From the cell containing the given text, extract its center point as (x, y) coordinate. 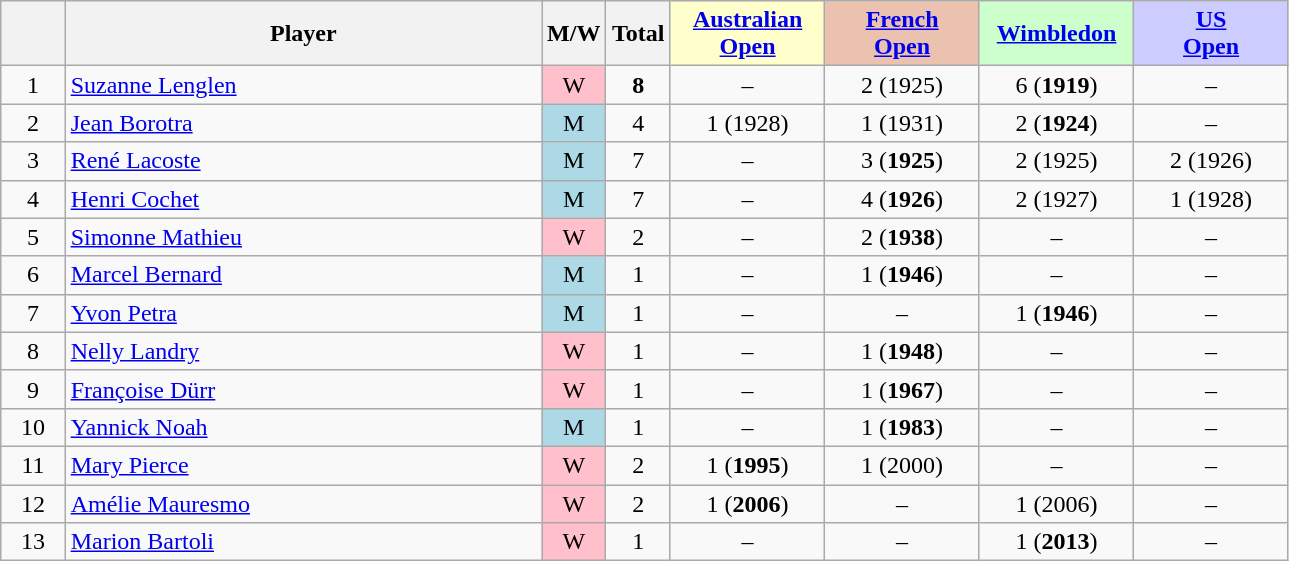
11 (33, 465)
4 (1926) (902, 199)
1 (1995) (747, 465)
1 (2013) (1056, 542)
3 (33, 161)
Player (303, 34)
1 (1948) (902, 351)
Marcel Bernard (303, 275)
10 (33, 427)
6 (1919) (1056, 85)
9 (33, 389)
Jean Borotra (303, 123)
12 (33, 503)
6 (33, 275)
Amélie Mauresmo (303, 503)
Françoise Dürr (303, 389)
Suzanne Lenglen (303, 85)
Mary Pierce (303, 465)
Total (638, 34)
2 (1938) (902, 237)
2 (1924) (1056, 123)
2 (1926) (1212, 161)
René Lacoste (303, 161)
M/W (574, 34)
Yannick Noah (303, 427)
US Open (1212, 34)
1 (1931) (902, 123)
Simonne Mathieu (303, 237)
13 (33, 542)
Australian Open (747, 34)
2 (1927) (1056, 199)
1 (1967) (902, 389)
Yvon Petra (303, 313)
3 (1925) (902, 161)
5 (33, 237)
Henri Cochet (303, 199)
Marion Bartoli (303, 542)
1 (1983) (902, 427)
Nelly Landry (303, 351)
French Open (902, 34)
1 (2000) (902, 465)
Wimbledon (1056, 34)
